Capture the cell that displays the provided text and extract its (X, Y) central coordinate. 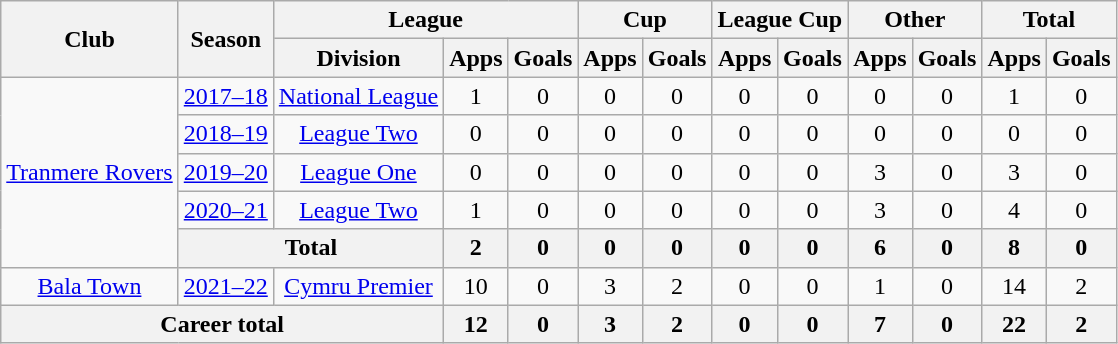
Career total (222, 324)
League Cup (780, 20)
4 (1014, 210)
7 (880, 324)
8 (1014, 248)
Cymru Premier (358, 286)
2019–20 (226, 172)
Division (358, 58)
2018–19 (226, 134)
League (425, 20)
Season (226, 39)
Other (915, 20)
Bala Town (90, 286)
National League (358, 96)
2020–21 (226, 210)
10 (476, 286)
22 (1014, 324)
14 (1014, 286)
Tranmere Rovers (90, 172)
Club (90, 39)
Cup (645, 20)
6 (880, 248)
2021–22 (226, 286)
2017–18 (226, 96)
League One (358, 172)
12 (476, 324)
